Return (x, y) of the center of cell containing provided text 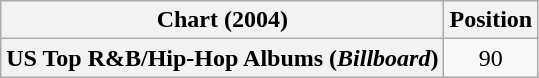
Position (491, 20)
US Top R&B/Hip-Hop Albums (Billboard) (222, 58)
Chart (2004) (222, 20)
90 (491, 58)
